Extract the [x, y] coordinate from the center of the cell holding the provided text.  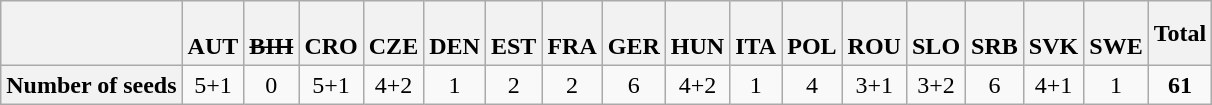
Total [1180, 34]
3+2 [936, 85]
4 [812, 85]
HUN [697, 34]
ROU [874, 34]
DEN [455, 34]
POL [812, 34]
4+1 [1053, 85]
SRB [995, 34]
61 [1180, 85]
SLO [936, 34]
Number of seeds [92, 85]
AUT [213, 34]
FRA [572, 34]
EST [513, 34]
CZE [393, 34]
BIH [272, 34]
SVK [1053, 34]
ITA [756, 34]
CRO [331, 34]
0 [272, 85]
SWE [1116, 34]
3+1 [874, 85]
GER [634, 34]
